Search for the cell housing the specified text and yield its (X, Y) center coordinate. 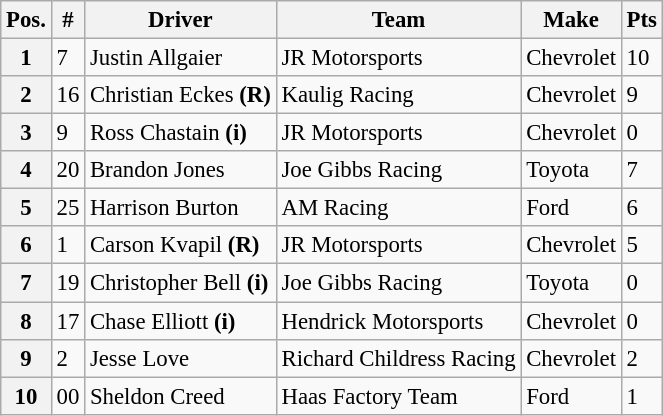
3 (26, 133)
Pos. (26, 20)
25 (68, 208)
Haas Factory Team (398, 396)
Make (571, 20)
Jesse Love (181, 358)
Brandon Jones (181, 170)
Richard Childress Racing (398, 358)
16 (68, 95)
8 (26, 321)
AM Racing (398, 208)
Ross Chastain (i) (181, 133)
17 (68, 321)
Christian Eckes (R) (181, 95)
Chase Elliott (i) (181, 321)
Kaulig Racing (398, 95)
Justin Allgaier (181, 58)
Team (398, 20)
20 (68, 170)
Sheldon Creed (181, 396)
Pts (642, 20)
00 (68, 396)
# (68, 20)
Christopher Bell (i) (181, 283)
Driver (181, 20)
4 (26, 170)
Hendrick Motorsports (398, 321)
Carson Kvapil (R) (181, 245)
19 (68, 283)
Harrison Burton (181, 208)
